Output the (X, Y) coordinate of the center of the cell containing the given text.  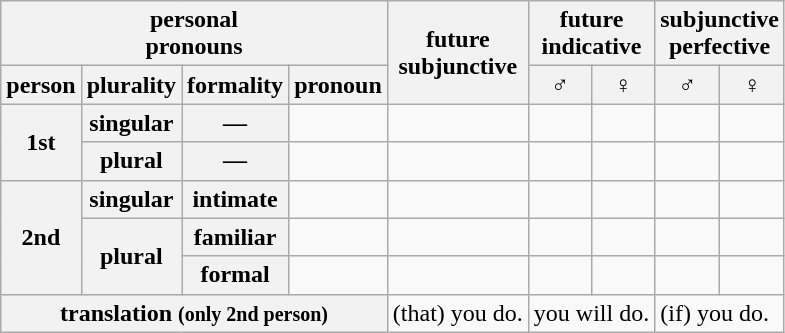
2nd (41, 237)
1st (41, 142)
translation (only 2nd person) (194, 313)
formal (236, 275)
futuresubjunctive (458, 52)
futureindicative (591, 34)
person (41, 85)
formality (236, 85)
plurality (131, 85)
personalpronouns (194, 34)
familiar (236, 237)
subjunctiveperfective (720, 34)
pronoun (338, 85)
(that) you do. (458, 313)
you will do. (591, 313)
(if) you do. (720, 313)
intimate (236, 199)
